Detect which cell encompasses the target text, then output its (x, y) center coordinate. 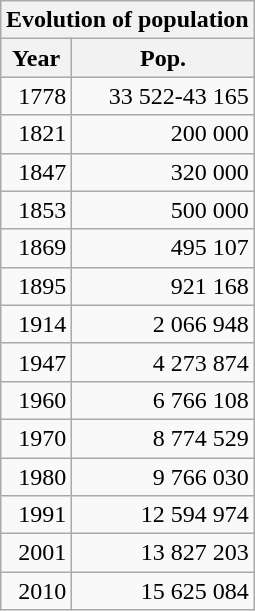
Pop. (163, 58)
15 625 084 (163, 591)
13 827 203 (163, 553)
6 766 108 (163, 400)
2010 (36, 591)
1869 (36, 248)
Year (36, 58)
1960 (36, 400)
921 168 (163, 286)
1821 (36, 134)
1991 (36, 515)
Evolution of population (127, 20)
12 594 974 (163, 515)
1980 (36, 477)
1947 (36, 362)
2 066 948 (163, 324)
200 000 (163, 134)
2001 (36, 553)
500 000 (163, 210)
1970 (36, 438)
8 774 529 (163, 438)
1914 (36, 324)
1895 (36, 286)
9 766 030 (163, 477)
1778 (36, 96)
1847 (36, 172)
495 107 (163, 248)
33 522-43 165 (163, 96)
320 000 (163, 172)
1853 (36, 210)
4 273 874 (163, 362)
